Scan for the cell matching the given text and deliver its [x, y] coordinate at center. 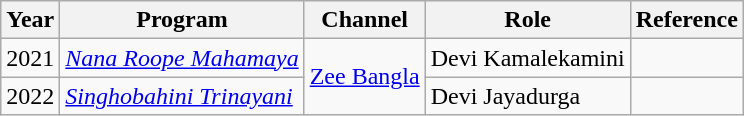
Role [528, 20]
Devi Jayadurga [528, 96]
Devi Kamalekamini [528, 58]
Nana Roope Mahamaya [182, 58]
Reference [686, 20]
Program [182, 20]
2022 [30, 96]
Zee Bangla [364, 77]
Year [30, 20]
2021 [30, 58]
Channel [364, 20]
Singhobahini Trinayani [182, 96]
